Detect which cell encompasses the target text, then output its [X, Y] center coordinate. 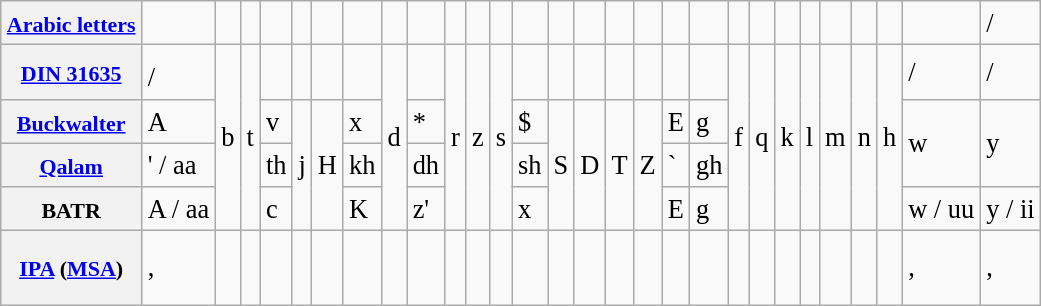
y [1010, 142]
A / aa [179, 209]
` [676, 165]
$ [530, 121]
S [562, 164]
r [456, 137]
' / aa [179, 165]
th [276, 165]
b [228, 137]
v [276, 121]
sh [530, 165]
BATR [72, 209]
w [941, 142]
h [890, 137]
c [276, 209]
z' [426, 209]
y / ii [1010, 209]
Z [648, 164]
H [328, 164]
l [810, 137]
DIN 31635 [72, 72]
Arabic letters [72, 22]
T [619, 164]
z [478, 137]
n [864, 137]
j [302, 164]
k [786, 137]
K [362, 209]
Buckwalter [72, 121]
m [836, 137]
f [738, 137]
gh [709, 165]
s [501, 137]
A [179, 121]
kh [362, 165]
* [426, 121]
IPA (MSA) [72, 268]
dh [426, 165]
w / uu [941, 209]
Qalam [72, 165]
d [394, 137]
D [590, 164]
t [250, 137]
q [762, 137]
